Extract the (X, Y) coordinate from the center of the cell holding the provided text.  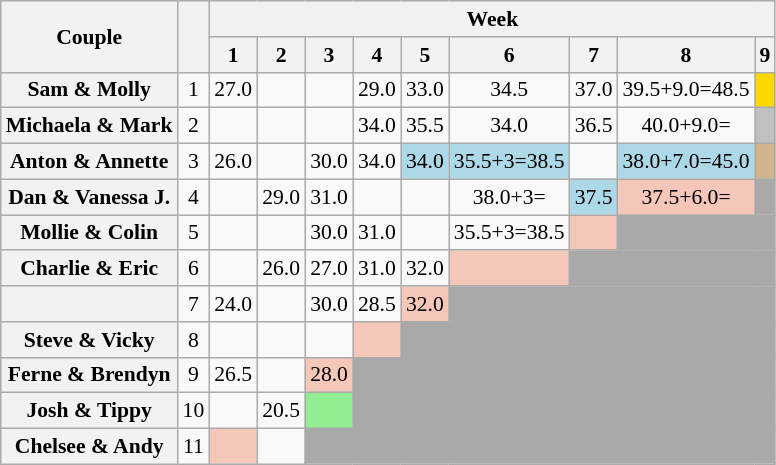
38.0+7.0=45.0 (686, 162)
Mollie & Colin (90, 233)
Ferne & Brendyn (90, 375)
37.5+6.0= (686, 197)
Week (492, 19)
37.5 (594, 197)
10 (194, 411)
24.0 (233, 304)
11 (194, 447)
37.0 (594, 90)
20.5 (281, 411)
Chelsee & Andy (90, 447)
Sam & Molly (90, 90)
40.0+9.0= (686, 126)
33.0 (425, 90)
Anton & Annette (90, 162)
Couple (90, 36)
28.0 (329, 375)
28.5 (377, 304)
26.5 (233, 375)
38.0+3= (510, 197)
Charlie & Eric (90, 269)
39.5+9.0=48.5 (686, 90)
Dan & Vanessa J. (90, 197)
Michaela & Mark (90, 126)
34.5 (510, 90)
35.5 (425, 126)
Josh & Tippy (90, 411)
36.5 (594, 126)
Steve & Vicky (90, 340)
